Scan for the cell matching the given text and deliver its (X, Y) coordinate at center. 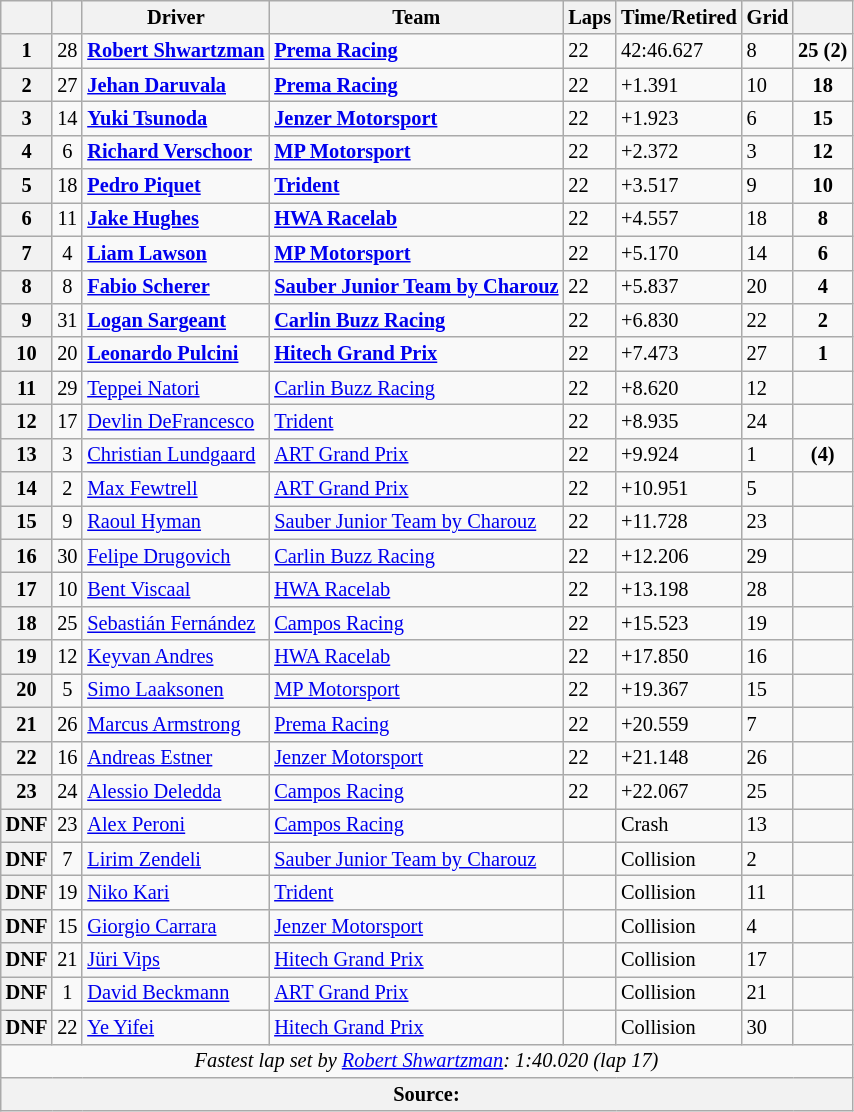
+21.148 (679, 758)
Alex Peroni (176, 825)
Jehan Daruvala (176, 85)
Marcus Armstrong (176, 724)
Logan Sargeant (176, 320)
+6.830 (679, 320)
Niko Kari (176, 892)
Fabio Scherer (176, 287)
Devlin DeFrancesco (176, 421)
+7.473 (679, 354)
+2.372 (679, 152)
25 (2) (822, 51)
Giorgio Carrara (176, 926)
Leonardo Pulcini (176, 354)
+5.170 (679, 253)
Richard Verschoor (176, 152)
+8.620 (679, 388)
(4) (822, 455)
+12.206 (679, 556)
+13.198 (679, 589)
Max Fewtrell (176, 489)
42:46.627 (679, 51)
Jake Hughes (176, 219)
Keyvan Andres (176, 657)
Felipe Drugovich (176, 556)
Source: (426, 1094)
Team (416, 17)
Yuki Tsunoda (176, 118)
Jüri Vips (176, 960)
Robert Shwartzman (176, 51)
+8.935 (679, 421)
+4.557 (679, 219)
Laps (590, 17)
+15.523 (679, 623)
+10.951 (679, 489)
Christian Lundgaard (176, 455)
David Beckmann (176, 993)
+1.391 (679, 85)
Liam Lawson (176, 253)
Lirim Zendeli (176, 859)
Alessio Deledda (176, 791)
+3.517 (679, 186)
31 (67, 320)
Andreas Estner (176, 758)
Grid (768, 17)
Bent Viscaal (176, 589)
+9.924 (679, 455)
+22.067 (679, 791)
Raoul Hyman (176, 522)
Fastest lap set by Robert Shwartzman: 1:40.020 (lap 17) (426, 1061)
+17.850 (679, 657)
Driver (176, 17)
Time/Retired (679, 17)
+20.559 (679, 724)
+19.367 (679, 690)
Pedro Piquet (176, 186)
+1.923 (679, 118)
Teppei Natori (176, 388)
Simo Laaksonen (176, 690)
Crash (679, 825)
+5.837 (679, 287)
Ye Yifei (176, 1027)
+11.728 (679, 522)
Sebastián Fernández (176, 623)
